From the cell containing the given text, extract its center point as [X, Y] coordinate. 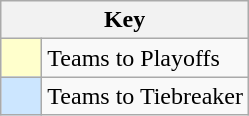
Teams to Tiebreaker [146, 96]
Key [125, 20]
Teams to Playoffs [146, 58]
